Capture the cell that displays the provided text and extract its (x, y) central coordinate. 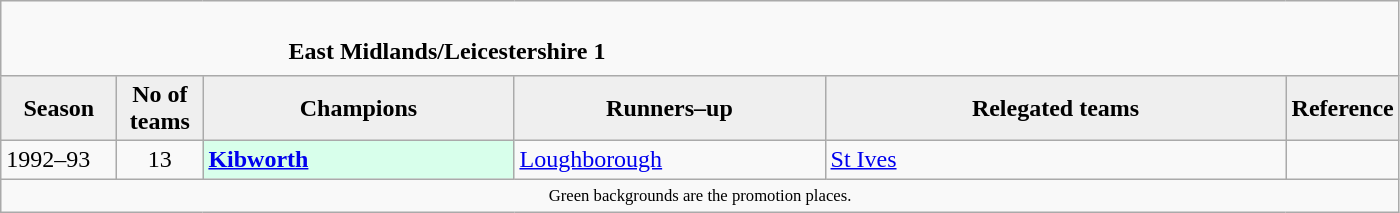
Loughborough (670, 159)
Kibworth (358, 159)
No of teams (160, 108)
St Ives (1056, 159)
Champions (358, 108)
Season (59, 108)
Relegated teams (1056, 108)
13 (160, 159)
Reference (1342, 108)
Green backgrounds are the promotion places. (700, 194)
Runners–up (670, 108)
1992–93 (59, 159)
